Pinpoint the cell where the given text exists, returning its [x, y] midpoint coordinate. 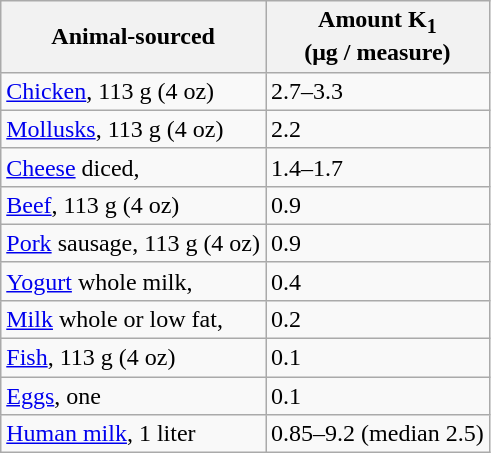
0.2 [378, 319]
Cheese diced, [134, 167]
Amount K1 (μg / measure) [378, 36]
0.85–9.2 (median 2.5) [378, 434]
Mollusks, 113 g (4 oz) [134, 129]
2.7–3.3 [378, 91]
Pork sausage, 113 g (4 oz) [134, 243]
Fish, 113 g (4 oz) [134, 358]
Yogurt whole milk, [134, 281]
2.2 [378, 129]
Animal-sourced [134, 36]
Eggs, one [134, 396]
Milk whole or low fat, [134, 319]
Beef, 113 g (4 oz) [134, 205]
0.4 [378, 281]
1.4–1.7 [378, 167]
Human milk, 1 liter [134, 434]
Chicken, 113 g (4 oz) [134, 91]
